Identify which cell holds the provided text, then report its (X, Y) central coordinate. 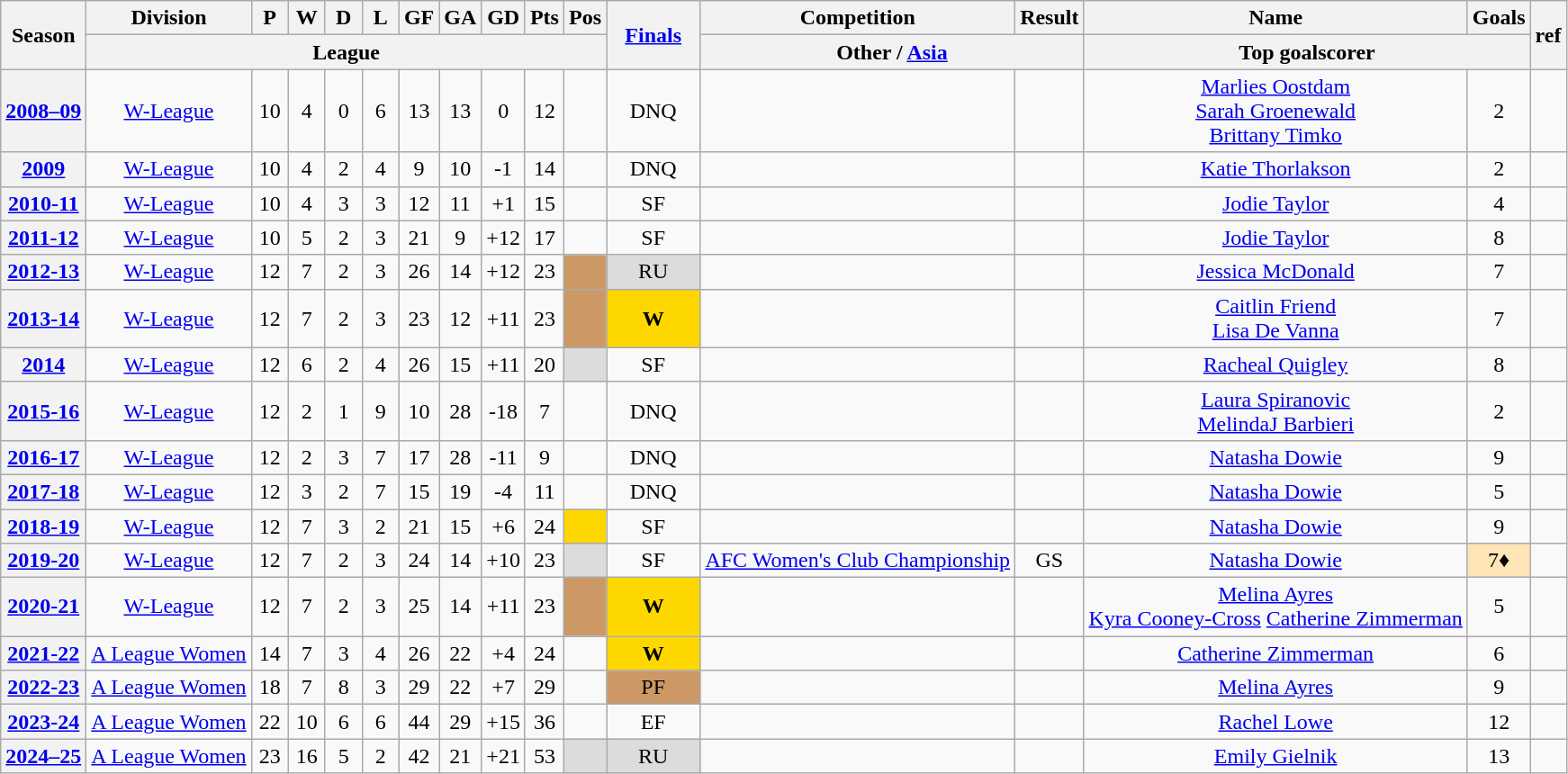
53 (544, 756)
2011-12 (43, 238)
Emily Gielnik (1275, 756)
+15 (504, 722)
+4 (504, 653)
20 (544, 364)
GF (419, 18)
2010-11 (43, 203)
Other / Asia (892, 52)
2013-14 (43, 319)
PF (653, 688)
Goals (1499, 18)
2021-22 (43, 653)
25 (419, 607)
Pos (585, 18)
Finals (653, 35)
Catherine Zimmerman (1275, 653)
1 (344, 410)
-1 (504, 169)
2018-19 (43, 526)
2009 (43, 169)
2008–09 (43, 111)
16 (306, 756)
Melina AyresKyra Cooney-Cross Catherine Zimmerman (1275, 607)
+10 (504, 561)
Competition (858, 18)
Caitlin FriendLisa De Vanna (1275, 319)
2020-21 (43, 607)
2014 (43, 364)
7♦ (1499, 561)
2024–25 (43, 756)
Result (1050, 18)
19 (461, 491)
2022-23 (43, 688)
36 (544, 722)
Laura SpiranovicMelindaJ Barbieri (1275, 410)
Division (169, 18)
Name (1275, 18)
GD (504, 18)
+6 (504, 526)
Season (43, 35)
EF (653, 722)
2019-20 (43, 561)
+21 (504, 756)
L (380, 18)
League (347, 52)
2016-17 (43, 457)
2015-16 (43, 410)
Jessica McDonald (1275, 272)
18 (270, 688)
+1 (504, 203)
-18 (504, 410)
-11 (504, 457)
Rachel Lowe (1275, 722)
44 (419, 722)
-4 (504, 491)
Marlies OostdamSarah GroenewaldBrittany Timko (1275, 111)
P (270, 18)
+7 (504, 688)
Top goalscorer (1307, 52)
D (344, 18)
AFC Women's Club Championship (858, 561)
GA (461, 18)
2023-24 (43, 722)
ref (1548, 35)
42 (419, 756)
2017-18 (43, 491)
Pts (544, 18)
2012-13 (43, 272)
Melina Ayres (1275, 688)
GS (1050, 561)
Katie Thorlakson (1275, 169)
Racheal Quigley (1275, 364)
